For the text-containing cell, return its midpoint in (x, y) coordinate format. 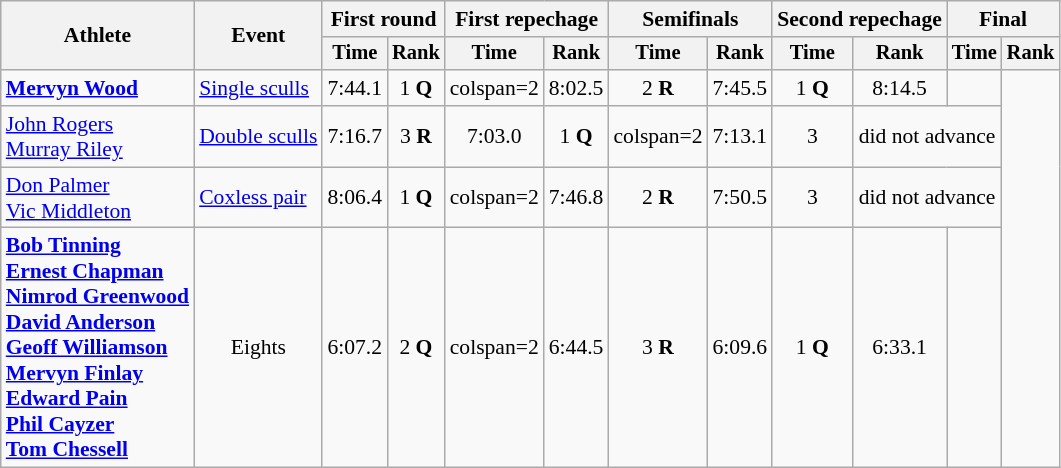
7:44.1 (354, 88)
8:02.5 (576, 88)
Single sculls (258, 88)
7:16.7 (354, 136)
Bob TinningErnest ChapmanNimrod GreenwoodDavid AndersonGeoff WilliamsonMervyn FinlayEdward PainPhil CayzerTom Chessell (98, 348)
7:46.8 (576, 198)
7:45.5 (740, 88)
Eights (258, 348)
First repechage (527, 19)
Don PalmerVic Middleton (98, 198)
8:14.5 (899, 88)
Event (258, 36)
Double sculls (258, 136)
6:09.6 (740, 348)
First round (383, 19)
7:50.5 (740, 198)
6:44.5 (576, 348)
8:06.4 (354, 198)
Mervyn Wood (98, 88)
Semifinals (690, 19)
7:13.1 (740, 136)
6:33.1 (899, 348)
6:07.2 (354, 348)
Coxless pair (258, 198)
Final (1003, 19)
7:03.0 (494, 136)
Second repechage (860, 19)
2 Q (416, 348)
Athlete (98, 36)
John RogersMurray Riley (98, 136)
